Pinpoint the cell where the given text exists, returning its [X, Y] midpoint coordinate. 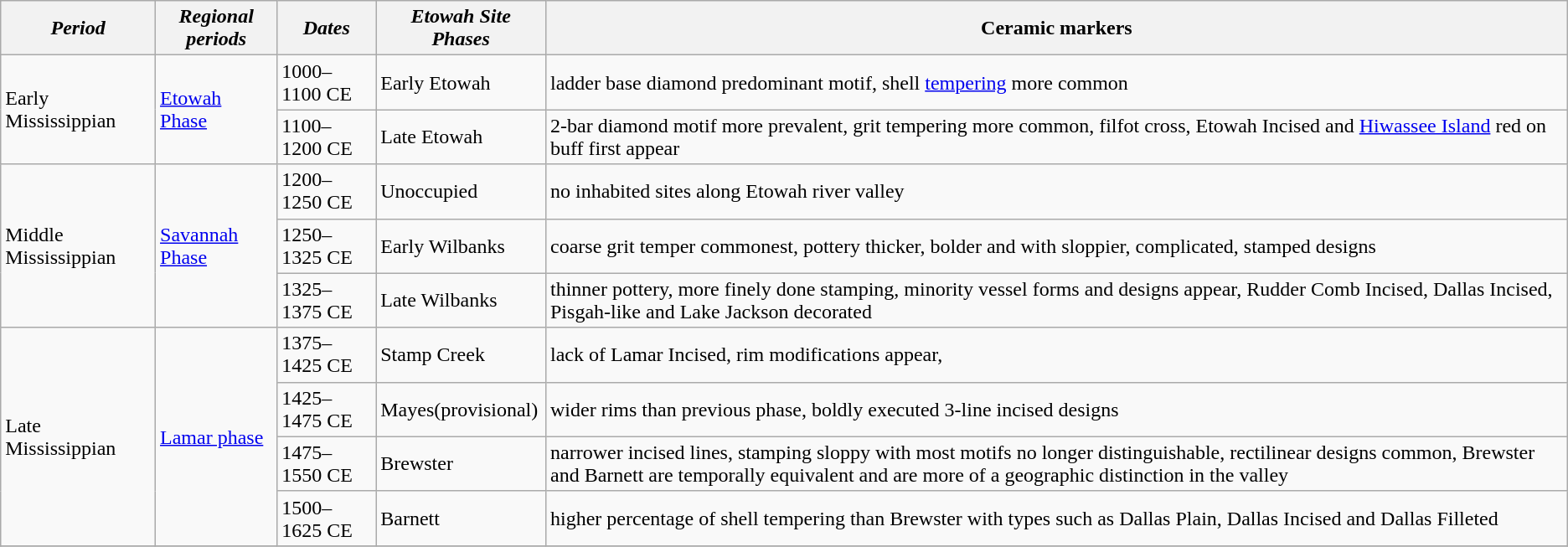
Dates [327, 28]
ladder base diamond predominant motif, shell tempering more common [1056, 82]
Late Etowah [461, 137]
higher percentage of shell tempering than Brewster with types such as Dallas Plain, Dallas Incised and Dallas Filleted [1056, 518]
wider rims than previous phase, boldly executed 3-line incised designs [1056, 409]
1375–1425 CE [327, 355]
Barnett [461, 518]
Early Wilbanks [461, 246]
Brewster [461, 464]
Stamp Creek [461, 355]
1475–1550 CE [327, 464]
1200–1250 CE [327, 191]
Middle Mississippian [79, 246]
1500–1625 CE [327, 518]
lack of Lamar Incised, rim modifications appear, [1056, 355]
Late Wilbanks [461, 300]
1325–1375 CE [327, 300]
coarse grit temper commonest, pottery thicker, bolder and with sloppier, complicated, stamped designs [1056, 246]
1250–1325 CE [327, 246]
1425–1475 CE [327, 409]
Early Etowah [461, 82]
Late Mississippian [79, 436]
Regional periods [216, 28]
Lamar phase [216, 436]
no inhabited sites along Etowah river valley [1056, 191]
Period [79, 28]
2-bar diamond motif more prevalent, grit tempering more common, filfot cross, Etowah Incised and Hiwassee Island red on buff first appear [1056, 137]
1000–1100 CE [327, 82]
Ceramic markers [1056, 28]
Early Mississippian [79, 110]
Etowah Site Phases [461, 28]
Mayes(provisional) [461, 409]
Etowah Phase [216, 110]
1100–1200 CE [327, 137]
Unoccupied [461, 191]
Savannah Phase [216, 246]
